Return the [X, Y] coordinate for the center point of the cell that contains the specified text.  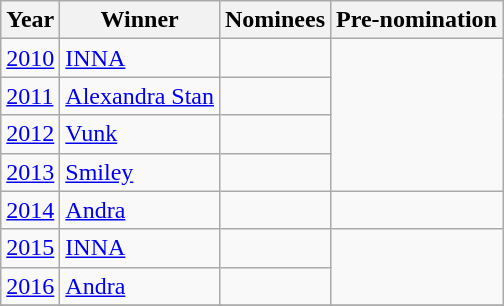
2013 [30, 172]
Pre-nomination [417, 20]
2011 [30, 96]
Year [30, 20]
Winner [140, 20]
2016 [30, 286]
2014 [30, 210]
Alexandra Stan [140, 96]
2010 [30, 58]
Nominees [274, 20]
2015 [30, 248]
Vunk [140, 134]
2012 [30, 134]
Smiley [140, 172]
